Determine the [X, Y] coordinate at the center of the cell enclosing the given text.  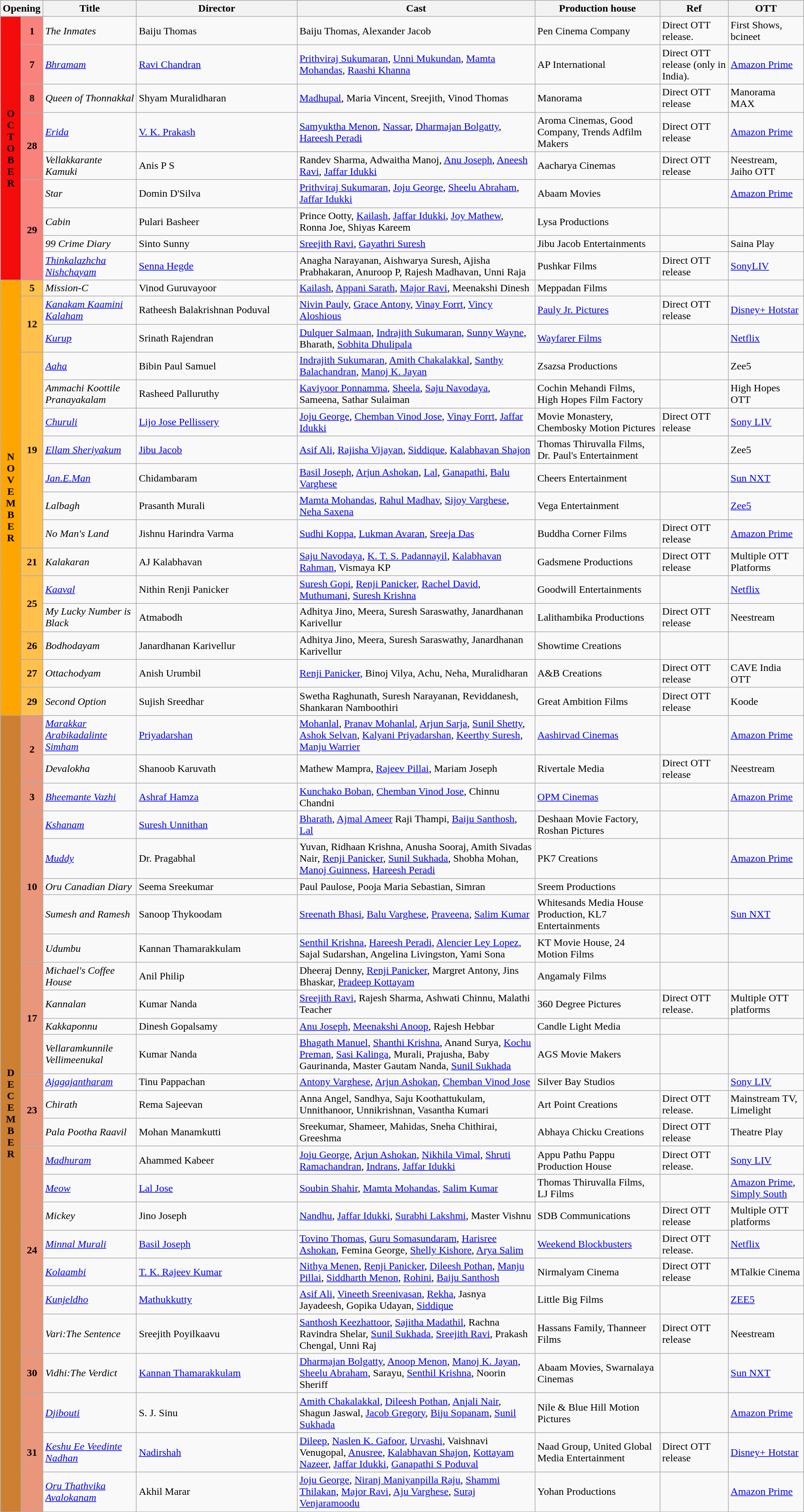
Randev Sharma, Adwaitha Manoj, Anu Joseph, Aneesh Ravi, Jaffar Idukki [416, 166]
Tovino Thomas, Guru Somasundaram, Harisree Ashokan, Femina George, Shelly Kishore, Arya Salim [416, 1244]
2 [32, 749]
Manorama [598, 98]
Renji Panicker, Binoj Vilya, Achu, Neha, Muralidharan [416, 674]
Candle Light Media [598, 1026]
Rivertale Media [598, 769]
NOVEMBER [11, 497]
Sreenath Bhasi, Balu Varghese, Praveena, Salim Kumar [416, 915]
Silver Bay Studios [598, 1082]
Aacharya Cinemas [598, 166]
Baiju Thomas [217, 31]
Paul Paulose, Pooja Maria Sebastian, Simran [416, 887]
Prithviraj Sukumaran, Unni Mukundan, Mamta Mohandas, Raashi Khanna [416, 64]
Thomas Thiruvalla Films, Dr. Paul's Entertainment [598, 450]
Ammachi Koottile Pranayakalam [90, 394]
Amith Chakalakkal, Dileesh Pothan, Anjali Nair, Shagun Jaswal, Jacob Gregory, Biju Sopanam, Sunil Sukhada [416, 1413]
Theatre Play [766, 1132]
Pala Pootha Raavil [90, 1132]
Djibouti [90, 1413]
High Hopes OTT [766, 394]
Sreejith Poyilkaavu [217, 1334]
Kurup [90, 338]
Manorama MAX [766, 98]
Keshu Ee Veedinte Nadhan [90, 1452]
Asif Ali, Rajisha Vijayan, Siddique, Kalabhavan Shajon [416, 450]
PK7 Creations [598, 859]
Anu Joseph, Meenakshi Anoop, Rajesh Hebbar [416, 1026]
Mathew Mampra, Rajeev Pillai, Mariam Joseph [416, 769]
Movie Monastery, Chembosky Motion Pictures [598, 422]
Sudhi Koppa, Lukman Avaran, Sreeja Das [416, 533]
Jibu Jacob Entertainments [598, 244]
Ahammed Kabeer [217, 1160]
Chirath [90, 1104]
Joju George, Niranj Maniyanpilla Raju, Shammi Thilakan, Major Ravi, Aju Varghese, Suraj Venjaramoodu [416, 1492]
Minnal Murali [90, 1244]
Kaaval [90, 589]
Neestream, Jaiho OTT [766, 166]
Soubin Shahir, Mamta Mohandas, Salim Kumar [416, 1188]
Nithin Renji Panicker [217, 589]
Vidhi:The Verdict [90, 1373]
Dr. Pragabhal [217, 859]
OCTOBER [11, 149]
Muddy [90, 859]
AGS Movie Makers [598, 1054]
Hassans Family, Thanneer Films [598, 1334]
Aaha [90, 366]
Lalbagh [90, 506]
Deshaan Movie Factory, Roshan Pictures [598, 825]
Mohan Manamkutti [217, 1132]
Madhuram [90, 1160]
Dinesh Gopalsamy [217, 1026]
Prince Ootty, Kailash, Jaffar Idukki, Joy Mathew, Ronna Joe, Shiyas Kareem [416, 222]
Aroma Cinemas, Good Company, Trends Adfilm Makers [598, 132]
Mainstream TV, Limelight [766, 1104]
First Shows, bcineet [766, 31]
SonyLIV [766, 265]
21 [32, 562]
Cheers Entertainment [598, 478]
Rasheed Palluruthy [217, 394]
Zsazsa Productions [598, 366]
Second Option [90, 701]
Thinkalazhcha Nishchayam [90, 265]
Oru Thathvika Avalokanam [90, 1492]
Antony Varghese, Arjun Ashokan, Chemban Vinod Jose [416, 1082]
Ashraf Hamza [217, 796]
Dheeraj Denny, Renji Panicker, Margret Antony, Jins Bhaskar, Pradeep Kottayam [416, 976]
Atmabodh [217, 618]
Anil Philip [217, 976]
Anish Urumbil [217, 674]
Weekend Blockbusters [598, 1244]
12 [32, 324]
Saju Navodaya, K. T. S. Padannayil, Kalabhavan Rahman, Vismaya KP [416, 562]
Cast [416, 9]
Pauly Jr. Pictures [598, 310]
Ravi Chandran [217, 64]
Bhramam [90, 64]
Marakkar Arabikadalinte Simham [90, 735]
Mickey [90, 1216]
Abaam Movies [598, 193]
Abhaya Chicku Creations [598, 1132]
Shanoob Karuvath [217, 769]
Pen Cinema Company [598, 31]
Rema Sajeevan [217, 1104]
Santhosh Keezhattoor, Sajitha Madathil, Rachna Ravindra Shelar, Sunil Sukhada, Sreejith Ravi, Prakash Chengal, Unni Raj [416, 1334]
Amazon Prime, Simply South [766, 1188]
Nirmalyam Cinema [598, 1272]
Udumbu [90, 948]
Samyuktha Menon, Nassar, Dharmajan Bolgatty, Hareesh Peradi [416, 132]
Bodhodayam [90, 645]
ZEE5 [766, 1300]
Cochin Mehandi Films, High Hopes Film Factory [598, 394]
Churuli [90, 422]
Bibin Paul Samuel [217, 366]
Dileep, Naslen K. Gafoor, Urvashi, Vaishnavi Venugopal, Anusree, Kalabhavan Shajon, Kottayam Nazeer, Jaffar Idukki, Ganapathi S Poduval [416, 1452]
Bheemante Vazhi [90, 796]
Wayfarer Films [598, 338]
Lal Jose [217, 1188]
19 [32, 450]
1 [32, 31]
Kakkaponnu [90, 1026]
Goodwill Entertainments [598, 589]
OTT [766, 9]
Ottachodyam [90, 674]
Meppadan Films [598, 288]
Shyam Muralidharan [217, 98]
Little Big Films [598, 1300]
Vellaramkunnile Vellimeenukal [90, 1054]
AP International [598, 64]
V. K. Prakash [217, 132]
Abaam Movies, Swarnalaya Cinemas [598, 1373]
Appu Pathu Pappu Production House [598, 1160]
Dharmajan Bolgatty, Anoop Menon, Manoj K. Jayan, Sheelu Abraham, Sarayu, Senthil Krishna, Noorin Sheriff [416, 1373]
360 Degree Pictures [598, 1004]
Lijo Jose Pellissery [217, 422]
23 [32, 1110]
Akhil Marar [217, 1492]
Vinod Guruvayoor [217, 288]
Star [90, 193]
28 [32, 146]
MTalkie Cinema [766, 1272]
Anagha Narayanan, Aishwarya Suresh, Ajisha Prabhakaran, Anuroop P, Rajesh Madhavan, Unni Raja [416, 265]
10 [32, 887]
SDB Communications [598, 1216]
Kunchako Boban, Chemban Vinod Jose, Chinnu Chandni [416, 796]
Anna Angel, Sandhya, Saju Koothattukulam, Unnithanoor, Unnikrishnan, Vasantha Kumari [416, 1104]
Kshanam [90, 825]
AJ Kalabhavan [217, 562]
Showtime Creations [598, 645]
Erida [90, 132]
Opening [21, 9]
Multiple OTT Platforms [766, 562]
Devalokha [90, 769]
A&B Creations [598, 674]
7 [32, 64]
30 [32, 1373]
CAVE India OTT [766, 674]
Ellam Sheriyakum [90, 450]
Direct OTT release (only in India). [694, 64]
Bhagath Manuel, Shanthi Krishna, Anand Surya, Kochu Preman, Sasi Kalinga, Murali, Prajusha, Baby Gaurinanda, Master Gautam Nanda, Sunil Sukhada [416, 1054]
Koode [766, 701]
Basil Joseph [217, 1244]
Kalakaran [90, 562]
Vega Entertainment [598, 506]
Yuvan, Ridhaan Krishna, Anusha Sooraj, Amith Sivadas Nair, Renji Panicker, Sunil Sukhada, Shobha Mohan, Manoj Guinness, Hareesh Peradi [416, 859]
Whitesands Media House Production, KL7 Entertainments [598, 915]
Queen of Thonnakkal [90, 98]
Madhupal, Maria Vincent, Sreejith, Vinod Thomas [416, 98]
25 [32, 604]
Sanoop Thykoodam [217, 915]
Thomas Thiruvalla Films, LJ Films [598, 1188]
Jan.E.Man [90, 478]
Production house [598, 9]
DECEMBER [11, 1113]
Domin D'Silva [217, 193]
Ratheesh Balakrishnan Poduval [217, 310]
Pulari Basheer [217, 222]
Janardhanan Karivellur [217, 645]
Priyadarshan [217, 735]
17 [32, 1018]
27 [32, 674]
8 [32, 98]
Mission-C [90, 288]
Srinath Rajendran [217, 338]
T. K. Rajeev Kumar [217, 1272]
Nivin Pauly, Grace Antony, Vinay Forrt, Vincy Aloshious [416, 310]
Dulquer Salmaan, Indrajith Sukumaran, Sunny Wayne, Bharath, Sobhita Dhulipala [416, 338]
Nandhu, Jaffar Idukki, Surabhi Lakshmi, Master Vishnu [416, 1216]
Sreem Productions [598, 887]
Kannalan [90, 1004]
Lalithambika Productions [598, 618]
Mohanlal, Pranav Mohanlal, Arjun Sarja, Sunil Shetty, Ashok Selvan, Kalyani Priyadarshan, Keerthy Suresh, Manju Warrier [416, 735]
31 [32, 1452]
24 [32, 1250]
Kolaambi [90, 1272]
Oru Canadian Diary [90, 887]
Basil Joseph, Arjun Ashokan, Lal, Ganapathi, Balu Varghese [416, 478]
Title [90, 9]
Suresh Gopi, Renji Panicker, Rachel David, Muthumani, Suresh Krishna [416, 589]
Saina Play [766, 244]
99 Crime Diary [90, 244]
Indrajith Sukumaran, Amith Chakalakkal, Santhy Balachandran, Manoj K. Jayan [416, 366]
Jibu Jacob [217, 450]
Mamta Mohandas, Rahul Madhav, Sijoy Varghese, Neha Saxena [416, 506]
Suresh Unnithan [217, 825]
Nile & Blue Hill Motion Pictures [598, 1413]
Great Ambition Films [598, 701]
Art Point Creations [598, 1104]
Buddha Corner Films [598, 533]
Jishnu Harindra Varma [217, 533]
Senthil Krishna, Hareesh Peradi, Alencier Ley Lopez, Sajal Sudarshan, Angelina Livingston, Yami Sona [416, 948]
Naad Group, United Global Media Entertainment [598, 1452]
Nithya Menen, Renji Panicker, Dileesh Pothan, Manju Pillai, Siddharth Menon, Rohini, Baiju Santhosh [416, 1272]
Lysa Productions [598, 222]
Nadirshah [217, 1452]
Sreekumar, Shameer, Mahidas, Sneha Chithirai, Greeshma [416, 1132]
Sujish Sreedhar [217, 701]
Joju George, Arjun Ashokan, Nikhila Vimal, Shruti Ramachandran, Indrans, Jaffar Idukki [416, 1160]
OPM Cinemas [598, 796]
Ref [694, 9]
Meow [90, 1188]
KT Movie House, 24 Motion Films [598, 948]
Michael's Coffee House [90, 976]
Yohan Productions [598, 1492]
Seema Sreekumar [217, 887]
Cabin [90, 222]
Sinto Sunny [217, 244]
Prithviraj Sukumaran, Joju George, Sheelu Abraham, Jaffar Idukki [416, 193]
Chidambaram [217, 478]
Angamaly Films [598, 976]
5 [32, 288]
Jino Joseph [217, 1216]
Ajagajantharam [90, 1082]
No Man's Land [90, 533]
Kunjeldho [90, 1300]
Baiju Thomas, Alexander Jacob [416, 31]
Senna Hegde [217, 265]
Director [217, 9]
Pushkar Films [598, 265]
Kailash, Appani Sarath, Major Ravi, Meenakshi Dinesh [416, 288]
The Inmates [90, 31]
Kanakam Kaamini Kalaham [90, 310]
My Lucky Number is Black [90, 618]
Anis P S [217, 166]
Kaviyoor Ponnamma, Sheela, Saju Navodaya, Sameena, Sathar Sulaiman [416, 394]
Sumesh and Ramesh [90, 915]
Aashirvad Cinemas [598, 735]
Swetha Raghunath, Suresh Narayanan, Reviddanesh, Shankaran Namboothiri [416, 701]
Bharath, Ajmal Ameer Raji Thampi, Baiju Santhosh, Lal [416, 825]
Sreejith Ravi, Rajesh Sharma, Ashwati Chinnu, Malathi Teacher [416, 1004]
S. J. Sinu [217, 1413]
Joju George, Chemban Vinod Jose, Vinay Forrt, Jaffar Idukki [416, 422]
Vellakkarante Kamuki [90, 166]
Gadsmene Productions [598, 562]
Vari:The Sentence [90, 1334]
26 [32, 645]
Tinu Pappachan [217, 1082]
Asif Ali, Vineeth Sreenivasan, Rekha, Jasnya Jayadeesh, Gopika Udayan, Siddique [416, 1300]
3 [32, 796]
Prasanth Murali [217, 506]
Sreejith Ravi, Gayathri Suresh [416, 244]
Mathukkutty [217, 1300]
